Return the [X, Y] coordinate for the center point of the cell that contains the specified text.  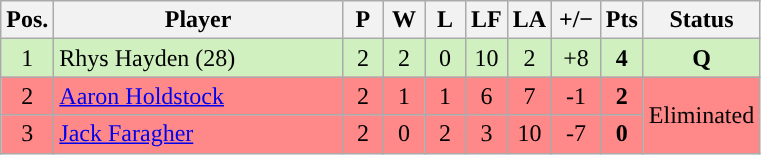
Eliminated [701, 115]
Jack Faragher [198, 134]
+/− [576, 20]
Rhys Hayden (28) [198, 58]
+8 [576, 58]
Status [701, 20]
Q [701, 58]
-1 [576, 96]
-7 [576, 134]
4 [622, 58]
P [362, 20]
LA [529, 20]
Player [198, 20]
6 [487, 96]
Aaron Holdstock [198, 96]
Pts [622, 20]
W [404, 20]
7 [529, 96]
L [444, 20]
LF [487, 20]
Pos. [28, 20]
